Output the (x, y) coordinate of the center of the cell containing the given text.  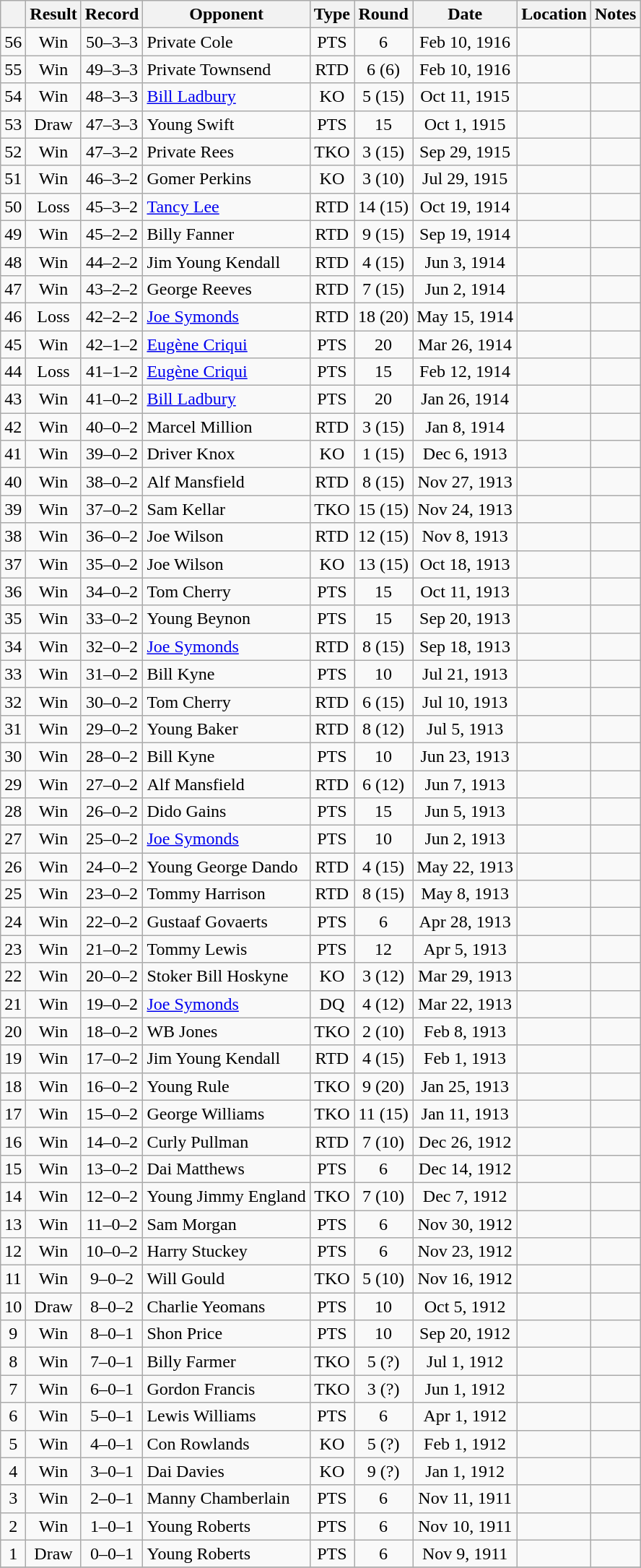
8 (13, 1361)
34–0–2 (112, 592)
56 (13, 42)
Harry Stuckey (227, 1252)
53 (13, 124)
19 (13, 1059)
Apr 28, 1913 (465, 922)
42–2–2 (112, 316)
Jul 21, 1913 (465, 674)
1 (13, 1554)
Oct 18, 1913 (465, 564)
47–3–3 (112, 124)
Mar 26, 1914 (465, 345)
Tommy Harrison (227, 894)
48 (13, 261)
5 (10) (384, 1279)
Feb 1, 1913 (465, 1059)
May 22, 1913 (465, 867)
Young Beynon (227, 619)
Will Gould (227, 1279)
Sep 20, 1912 (465, 1334)
Jun 5, 1913 (465, 812)
Gustaaf Govaerts (227, 922)
5 (13, 1444)
Mar 29, 1913 (465, 976)
21–0–2 (112, 949)
48–3–3 (112, 97)
8–0–1 (112, 1334)
Jan 1, 1912 (465, 1471)
Jul 29, 1915 (465, 179)
9 (?) (384, 1471)
Result (53, 14)
Dido Gains (227, 812)
38–0–2 (112, 482)
54 (13, 97)
26 (13, 867)
9 (20) (384, 1086)
Mar 22, 1913 (465, 1004)
31–0–2 (112, 674)
Nov 16, 1912 (465, 1279)
Oct 5, 1912 (465, 1307)
19–0–2 (112, 1004)
28–0–2 (112, 756)
37 (13, 564)
Shon Price (227, 1334)
Tommy Lewis (227, 949)
15 (15) (384, 509)
35–0–2 (112, 564)
Private Townsend (227, 69)
41–0–2 (112, 399)
39–0–2 (112, 454)
7 (15) (384, 289)
Sep 29, 1915 (465, 152)
May 8, 1913 (465, 894)
2–0–1 (112, 1499)
39 (13, 509)
Jul 10, 1913 (465, 701)
18 (13, 1086)
Nov 27, 1913 (465, 482)
4 (13, 1471)
49–3–3 (112, 69)
Jul 5, 1913 (465, 729)
20–0–2 (112, 976)
Gomer Perkins (227, 179)
1–0–1 (112, 1526)
Lewis Williams (227, 1416)
Oct 1, 1915 (465, 124)
Apr 5, 1913 (465, 949)
Gordon Francis (227, 1389)
Feb 8, 1913 (465, 1031)
12 (15) (384, 537)
25–0–2 (112, 839)
Nov 24, 1913 (465, 509)
Tancy Lee (227, 207)
Dec 26, 1912 (465, 1141)
12–0–2 (112, 1196)
24 (13, 922)
30–0–2 (112, 701)
43 (13, 399)
Sep 20, 1913 (465, 619)
31 (13, 729)
23–0–2 (112, 894)
George Williams (227, 1114)
11 (13, 1279)
Private Rees (227, 152)
Sep 19, 1914 (465, 234)
32 (13, 701)
Marcel Million (227, 427)
Sam Kellar (227, 509)
40–0–2 (112, 427)
44 (13, 372)
3 (10) (384, 179)
55 (13, 69)
33 (13, 674)
Nov 9, 1911 (465, 1554)
5 (15) (384, 97)
Young Rule (227, 1086)
15–0–2 (112, 1114)
Notes (615, 14)
DQ (332, 1004)
4–0–1 (112, 1444)
Jan 11, 1913 (465, 1114)
Nov 10, 1911 (465, 1526)
13 (13, 1224)
25 (13, 894)
32–0–2 (112, 646)
Nov 23, 1912 (465, 1252)
45 (13, 345)
Nov 30, 1912 (465, 1224)
Sep 18, 1913 (465, 646)
11–0–2 (112, 1224)
Feb 12, 1914 (465, 372)
44–2–2 (112, 261)
Opponent (227, 14)
11 (15) (384, 1114)
16 (13, 1141)
Jun 1, 1912 (465, 1389)
50 (13, 207)
10–0–2 (112, 1252)
Jun 3, 1914 (465, 261)
21 (13, 1004)
Jan 25, 1913 (465, 1086)
14 (15) (384, 207)
26–0–2 (112, 812)
34 (13, 646)
36–0–2 (112, 537)
Record (112, 14)
6 (15) (384, 701)
38 (13, 537)
6 (6) (384, 69)
18–0–2 (112, 1031)
Dec 6, 1913 (465, 454)
Date (465, 14)
22–0–2 (112, 922)
3–0–1 (112, 1471)
23 (13, 949)
Jun 2, 1913 (465, 839)
47–3–2 (112, 152)
Sam Morgan (227, 1224)
Jun 2, 1914 (465, 289)
14 (13, 1196)
Billy Fanner (227, 234)
42 (13, 427)
35 (13, 619)
Young Baker (227, 729)
Jan 8, 1914 (465, 427)
36 (13, 592)
Oct 11, 1915 (465, 97)
Oct 19, 1914 (465, 207)
28 (13, 812)
Nov 8, 1913 (465, 537)
WB Jones (227, 1031)
29–0–2 (112, 729)
1 (15) (384, 454)
Jun 7, 1913 (465, 784)
6–0–1 (112, 1389)
6 (12) (384, 784)
Young George Dando (227, 867)
42–1–2 (112, 345)
46–3–2 (112, 179)
Location (554, 14)
5–0–1 (112, 1416)
Dec 14, 1912 (465, 1169)
Young Swift (227, 124)
Billy Farmer (227, 1361)
40 (13, 482)
45–2–2 (112, 234)
50–3–3 (112, 42)
9–0–2 (112, 1279)
16–0–2 (112, 1086)
45–3–2 (112, 207)
Driver Knox (227, 454)
Charlie Yeomans (227, 1307)
22 (13, 976)
Young Jimmy England (227, 1196)
27 (13, 839)
46 (13, 316)
8–0–2 (112, 1307)
Stoker Bill Hoskyne (227, 976)
Jul 1, 1912 (465, 1361)
49 (13, 234)
41 (13, 454)
2 (13, 1526)
33–0–2 (112, 619)
43–2–2 (112, 289)
Curly Pullman (227, 1141)
8 (12) (384, 729)
9 (13, 1334)
9 (15) (384, 234)
30 (13, 756)
Dai Matthews (227, 1169)
George Reeves (227, 289)
Dai Davies (227, 1471)
18 (20) (384, 316)
29 (13, 784)
Con Rowlands (227, 1444)
27–0–2 (112, 784)
7–0–1 (112, 1361)
3 (12) (384, 976)
17 (13, 1114)
3 (13, 1499)
47 (13, 289)
2 (10) (384, 1031)
3 (?) (384, 1389)
0–0–1 (112, 1554)
52 (13, 152)
7 (13, 1389)
41–1–2 (112, 372)
Jan 26, 1914 (465, 399)
51 (13, 179)
13–0–2 (112, 1169)
Jun 23, 1913 (465, 756)
Feb 1, 1912 (465, 1444)
Round (384, 14)
Oct 11, 1913 (465, 592)
Nov 11, 1911 (465, 1499)
Manny Chamberlain (227, 1499)
17–0–2 (112, 1059)
13 (15) (384, 564)
Type (332, 14)
Dec 7, 1912 (465, 1196)
24–0–2 (112, 867)
37–0–2 (112, 509)
14–0–2 (112, 1141)
Private Cole (227, 42)
4 (12) (384, 1004)
May 15, 1914 (465, 316)
Apr 1, 1912 (465, 1416)
